Locate the cell with the specified text and output its [x, y] center coordinate. 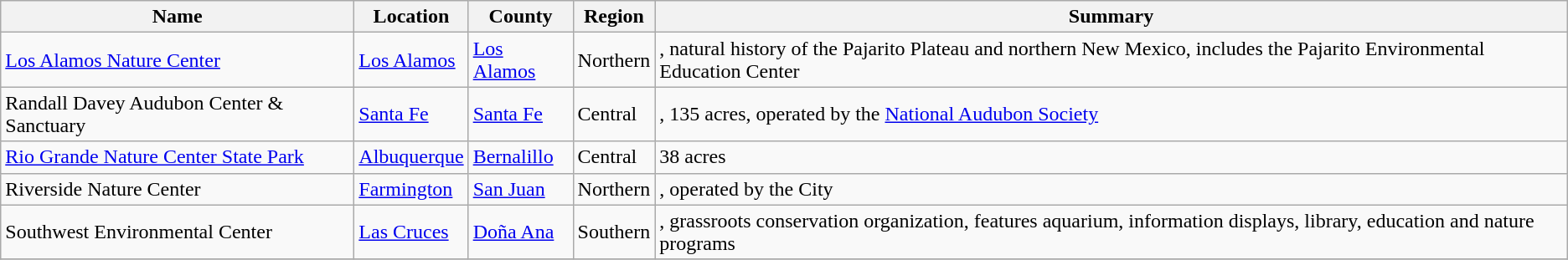
Rio Grande Nature Center State Park [178, 157]
Las Cruces [411, 232]
Southwest Environmental Center [178, 232]
, operated by the City [1111, 189]
County [521, 17]
Los Alamos Nature Center [178, 60]
Summary [1111, 17]
, grassroots conservation organization, features aquarium, information displays, library, education and nature programs [1111, 232]
Albuquerque [411, 157]
Bernalillo [521, 157]
Name [178, 17]
San Juan [521, 189]
, 135 acres, operated by the National Audubon Society [1111, 114]
Southern [614, 232]
, natural history of the Pajarito Plateau and northern New Mexico, includes the Pajarito Environmental Education Center [1111, 60]
Riverside Nature Center [178, 189]
Location [411, 17]
Randall Davey Audubon Center & Sanctuary [178, 114]
Region [614, 17]
Doña Ana [521, 232]
38 acres [1111, 157]
Farmington [411, 189]
